Return the (X, Y) coordinate for the center point of the cell that contains the specified text.  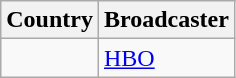
Broadcaster (166, 20)
Country (50, 20)
HBO (166, 58)
